Identify which cell holds the provided text, then report its (X, Y) central coordinate. 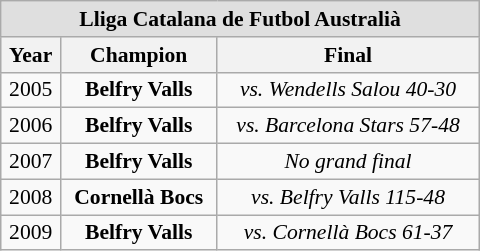
Champion (139, 55)
vs. Wendells Salou 40-30 (348, 90)
2007 (31, 162)
2006 (31, 126)
Year (31, 55)
Final (348, 55)
2005 (31, 90)
2009 (31, 233)
vs. Belfry Valls 115-48 (348, 197)
No grand final (348, 162)
vs. Cornellà Bocs 61-37 (348, 233)
Lliga Catalana de Futbol Australià (240, 19)
vs. Barcelona Stars 57-48 (348, 126)
Cornellà Bocs (139, 197)
2008 (31, 197)
